Detect which cell encompasses the target text, then output its (x, y) center coordinate. 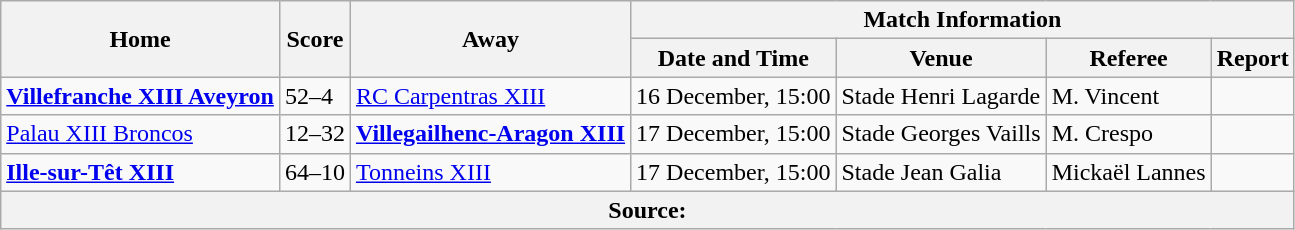
Stade Jean Galia (941, 172)
M. Crespo (1128, 134)
Ille-sur-Têt XIII (140, 172)
Venue (941, 58)
64–10 (314, 172)
Referee (1128, 58)
52–4 (314, 96)
Stade Georges Vaills (941, 134)
Stade Henri Lagarde (941, 96)
Home (140, 39)
12–32 (314, 134)
16 December, 15:00 (734, 96)
Away (490, 39)
Report (1252, 58)
Villegailhenc-Aragon XIII (490, 134)
M. Vincent (1128, 96)
Palau XIII Broncos (140, 134)
Match Information (963, 20)
RC Carpentras XIII (490, 96)
Tonneins XIII (490, 172)
Villefranche XIII Aveyron (140, 96)
Source: (648, 210)
Score (314, 39)
Date and Time (734, 58)
Mickaël Lannes (1128, 172)
